Search for the cell housing the specified text and yield its (X, Y) center coordinate. 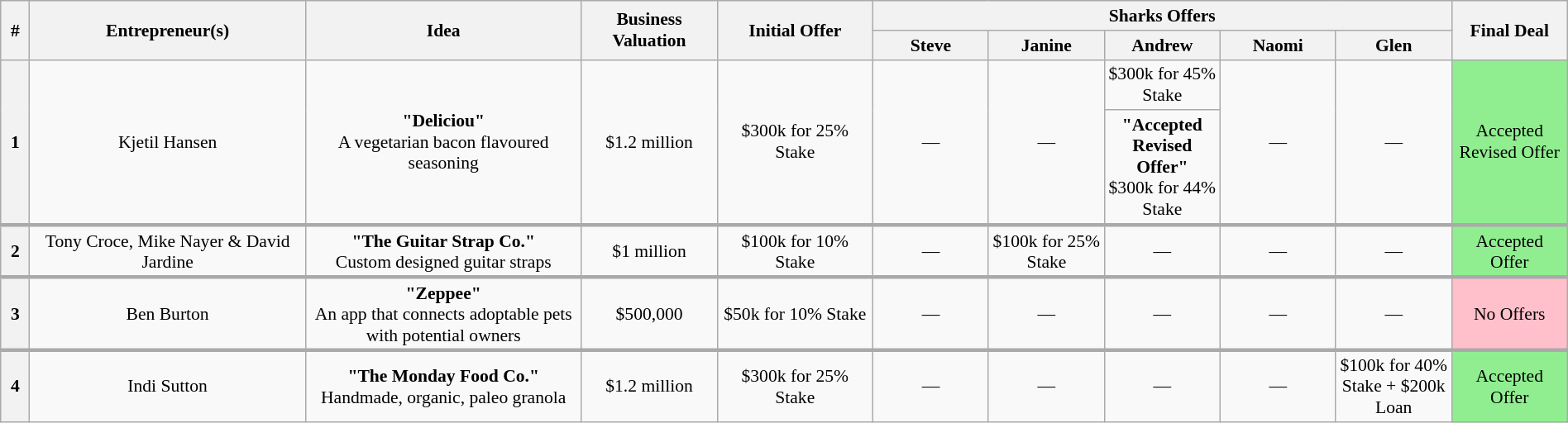
2 (15, 251)
No Offers (1509, 313)
Glen (1394, 45)
Kjetil Hansen (168, 142)
$100k for 25% Stake (1046, 251)
Entrepreneur(s) (168, 30)
Accepted Revised Offer (1509, 142)
Naomi (1278, 45)
$100k for 10% Stake (795, 251)
$1 million (649, 251)
4 (15, 386)
Ben Burton (168, 313)
Initial Offer (795, 30)
$100k for 40% Stake + $200k Loan (1394, 386)
$300k for 45% Stake (1162, 84)
"Accepted Revised Offer" $300k for 44% Stake (1162, 169)
"Deliciou" A vegetarian bacon flavoured seasoning (443, 142)
Andrew (1162, 45)
Steve (930, 45)
3 (15, 313)
"The Guitar Strap Co." Custom designed guitar straps (443, 251)
Indi Sutton (168, 386)
# (15, 30)
"Zeppee" An app that connects adoptable pets with potential owners (443, 313)
$500,000 (649, 313)
1 (15, 142)
Janine (1046, 45)
Business Valuation (649, 30)
Idea (443, 30)
"The Monday Food Co." Handmade, organic, paleo granola (443, 386)
Tony Croce, Mike Nayer & David Jardine (168, 251)
Final Deal (1509, 30)
Sharks Offers (1162, 16)
$50k for 10% Stake (795, 313)
